Return the [x, y] coordinate for the center point of the cell that contains the specified text.  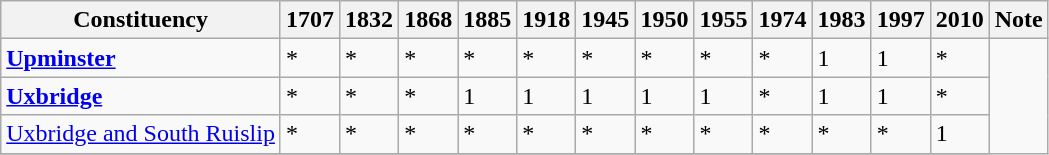
1945 [606, 20]
1955 [724, 20]
1832 [370, 20]
1885 [488, 20]
Uxbridge [141, 96]
2010 [960, 20]
Note [1018, 20]
Upminster [141, 58]
Constituency [141, 20]
1983 [842, 20]
1707 [310, 20]
1997 [900, 20]
1918 [546, 20]
1974 [782, 20]
1950 [664, 20]
1868 [428, 20]
Uxbridge and South Ruislip [141, 134]
